For the text-containing cell, return its midpoint in [X, Y] coordinate format. 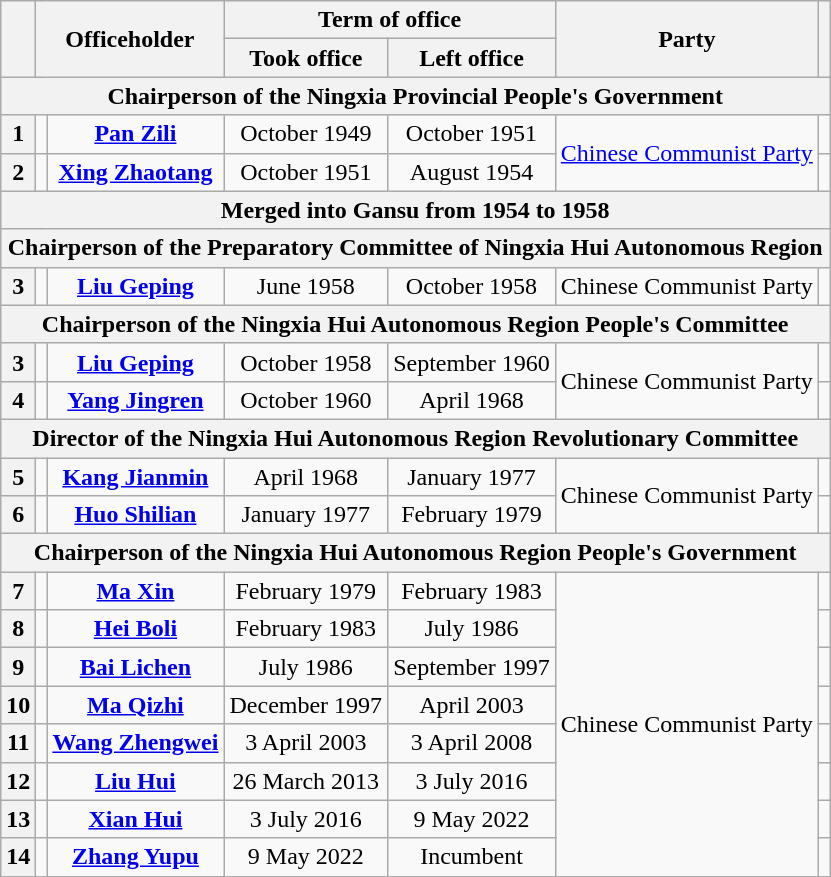
3 April 2008 [472, 743]
5 [18, 477]
Ma Qizhi [136, 705]
Officeholder [130, 39]
Incumbent [472, 857]
Chairperson of the Preparatory Committee of Ningxia Hui Autonomous Region [416, 248]
8 [18, 629]
Term of office [390, 20]
Bai Lichen [136, 667]
Xing Zhaotang [136, 172]
6 [18, 515]
12 [18, 781]
Merged into Gansu from 1954 to 1958 [416, 210]
Chairperson of the Ningxia Hui Autonomous Region People's Government [416, 553]
Hei Boli [136, 629]
June 1958 [306, 286]
1 [18, 134]
14 [18, 857]
October 1949 [306, 134]
Took office [306, 58]
3 April 2003 [306, 743]
Zhang Yupu [136, 857]
December 1997 [306, 705]
13 [18, 819]
9 [18, 667]
Director of the Ningxia Hui Autonomous Region Revolutionary Committee [416, 438]
September 1997 [472, 667]
4 [18, 400]
Huo Shilian [136, 515]
Chairperson of the Ningxia Provincial People's Government [416, 96]
2 [18, 172]
Ma Xin [136, 591]
Liu Hui [136, 781]
October 1960 [306, 400]
August 1954 [472, 172]
7 [18, 591]
26 March 2013 [306, 781]
Wang Zhengwei [136, 743]
April 2003 [472, 705]
Left office [472, 58]
Chairperson of the Ningxia Hui Autonomous Region People's Committee [416, 324]
Yang Jingren [136, 400]
Pan Zili [136, 134]
September 1960 [472, 362]
Kang Jianmin [136, 477]
11 [18, 743]
10 [18, 705]
Xian Hui [136, 819]
Party [686, 39]
